Detect which cell encompasses the target text, then output its (x, y) center coordinate. 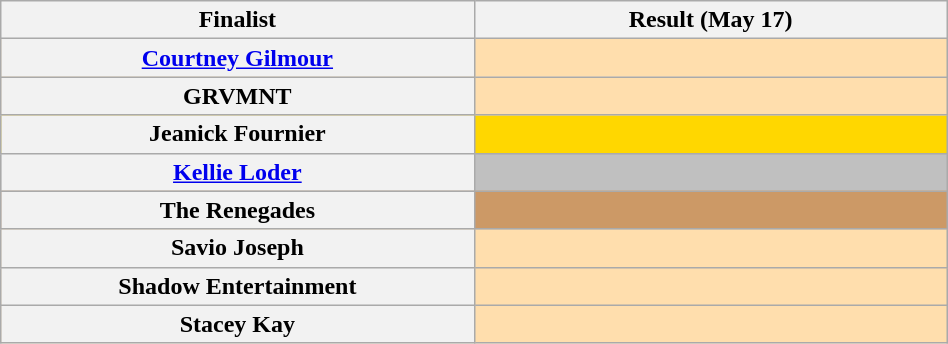
Courtney Gilmour (238, 58)
Finalist (238, 20)
GRVMNT (238, 96)
Savio Joseph (238, 248)
Shadow Entertainment (238, 286)
Result (May 17) (710, 20)
Kellie Loder (238, 172)
Jeanick Fournier (238, 134)
Stacey Kay (238, 324)
The Renegades (238, 210)
